Provide the (X, Y) coordinate of the cell's center where the given text is located.  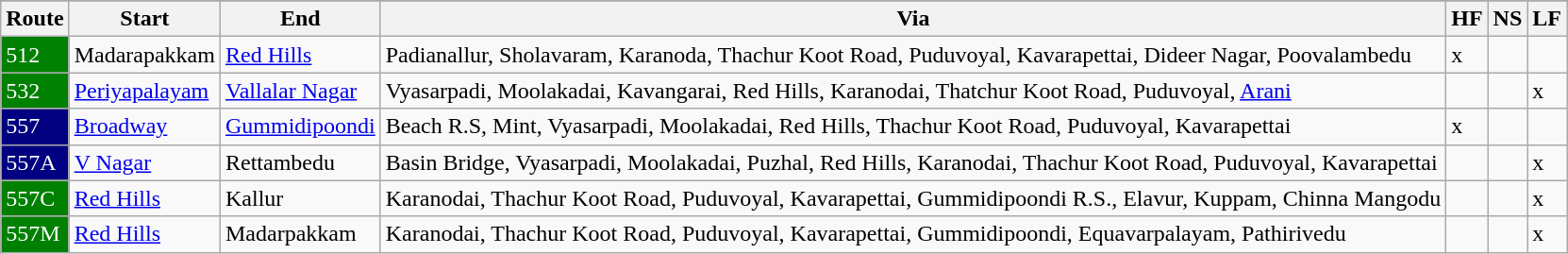
Vyasarpadi, Moolakadai, Kavangarai, Red Hills, Karanodai, Thatchur Koot Road, Puduvoyal, Arani (913, 91)
LF (1547, 19)
V Nagar (144, 162)
Via (913, 19)
Madarapakkam (144, 55)
HF (1467, 19)
Kallur (300, 198)
Basin Bridge, Vyasarpadi, Moolakadai, Puzhal, Red Hills, Karanodai, Thachur Koot Road, Puduvoyal, Kavarapettai (913, 162)
557A (35, 162)
Karanodai, Thachur Koot Road, Puduvoyal, Kavarapettai, Gummidipoondi, Equavarpalayam, Pathirivedu (913, 234)
Periyapalayam (144, 91)
Start (144, 19)
Padianallur, Sholavaram, Karanoda, Thachur Koot Road, Puduvoyal, Kavarapettai, Dideer Nagar, Poovalambedu (913, 55)
Rettambedu (300, 162)
NS (1508, 19)
532 (35, 91)
Vallalar Nagar (300, 91)
557C (35, 198)
512 (35, 55)
Broadway (144, 127)
End (300, 19)
557 (35, 127)
Madarpakkam (300, 234)
Beach R.S, Mint, Vyasarpadi, Moolakadai, Red Hills, Thachur Koot Road, Puduvoyal, Kavarapettai (913, 127)
Gummidipoondi (300, 127)
557M (35, 234)
Karanodai, Thachur Koot Road, Puduvoyal, Kavarapettai, Gummidipoondi R.S., Elavur, Kuppam, Chinna Mangodu (913, 198)
Route (35, 19)
